Detect which cell encompasses the target text, then output its (x, y) center coordinate. 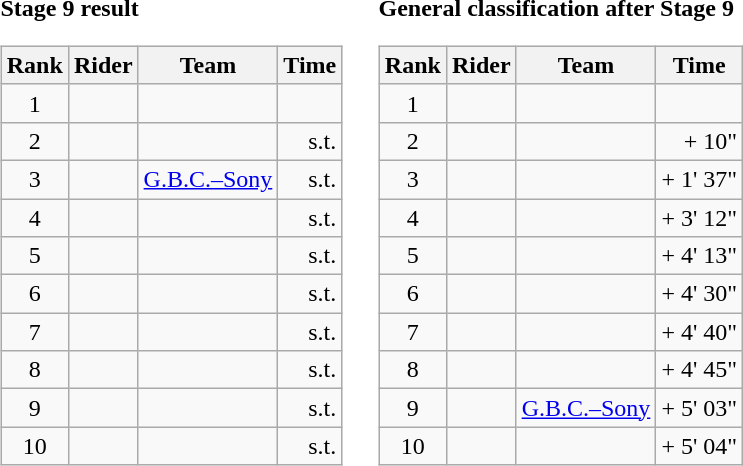
+ 5' 03" (700, 408)
+ 3' 12" (700, 217)
+ 4' 45" (700, 370)
+ 5' 04" (700, 446)
+ 4' 13" (700, 256)
+ 4' 30" (700, 294)
+ 10" (700, 141)
+ 1' 37" (700, 179)
+ 4' 40" (700, 332)
